Locate the cell with the specified text and output its (X, Y) center coordinate. 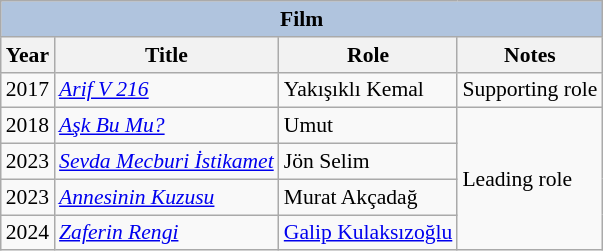
Sevda Mecburi İstikamet (166, 162)
Jön Selim (368, 162)
Year (28, 55)
Leading role (530, 179)
Arif V 216 (166, 90)
Role (368, 55)
Supporting role (530, 90)
Film (302, 19)
Yakışıklı Kemal (368, 90)
Galip Kulaksızoğlu (368, 233)
Notes (530, 55)
Annesinin Kuzusu (166, 197)
2024 (28, 233)
2018 (28, 126)
Title (166, 55)
Umut (368, 126)
Zaferin Rengi (166, 233)
2017 (28, 90)
Murat Akçadağ (368, 197)
Aşk Bu Mu? (166, 126)
